Find where the given text appears and provide that cell's center as (X, Y) coordinate. 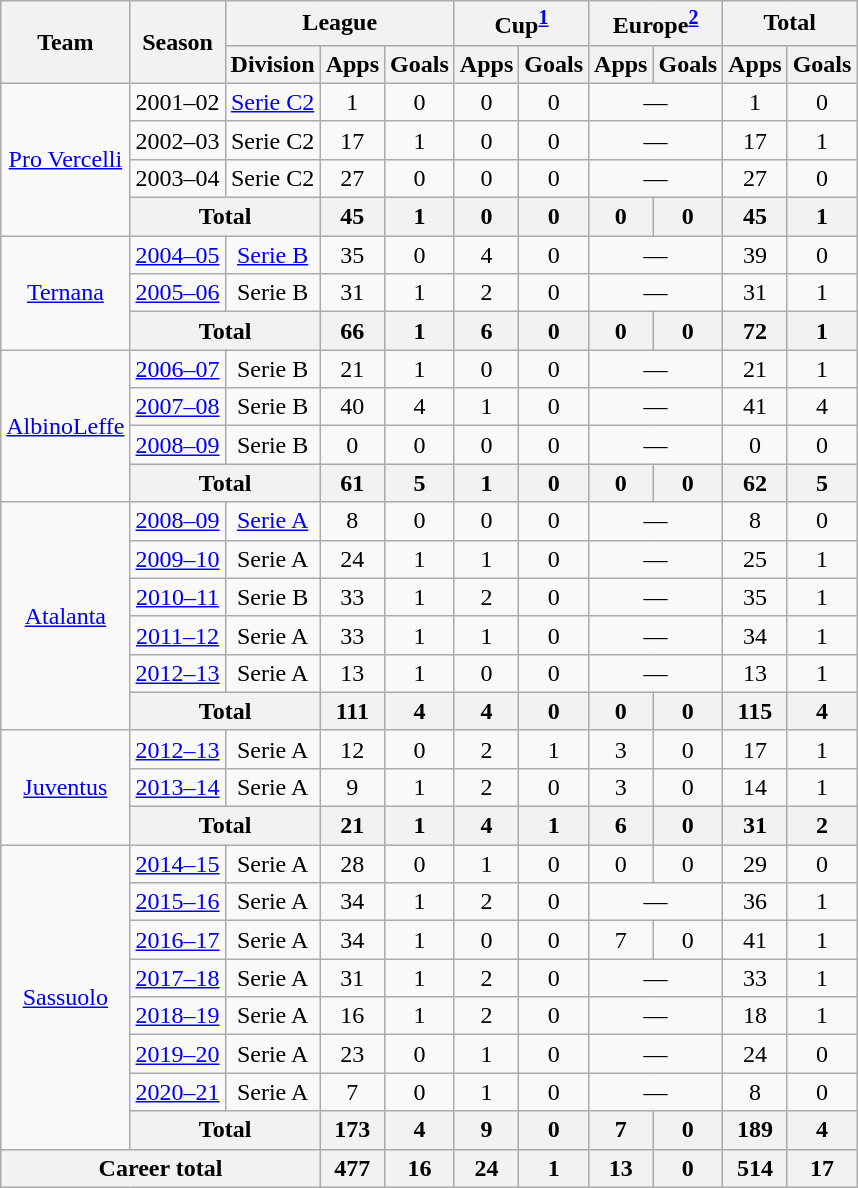
Team (66, 42)
14 (755, 787)
League (340, 24)
62 (755, 483)
25 (755, 559)
2019–20 (178, 1054)
2007–08 (178, 407)
2016–17 (178, 940)
18 (755, 1016)
2015–16 (178, 902)
2001–02 (178, 102)
111 (352, 711)
2005–06 (178, 293)
2017–18 (178, 978)
Career total (160, 1168)
2006–07 (178, 369)
2002–03 (178, 140)
2004–05 (178, 255)
Division (272, 64)
36 (755, 902)
12 (352, 749)
AlbinoLeffe (66, 426)
Pro Vercelli (66, 159)
66 (352, 331)
Atalanta (66, 616)
61 (352, 483)
Sassuolo (66, 997)
72 (755, 331)
Ternana (66, 293)
189 (755, 1130)
Season (178, 42)
Cup1 (521, 24)
39 (755, 255)
115 (755, 711)
2018–19 (178, 1016)
2011–12 (178, 635)
29 (755, 864)
40 (352, 407)
2010–11 (178, 597)
Juventus (66, 787)
2014–15 (178, 864)
28 (352, 864)
2003–04 (178, 178)
23 (352, 1054)
173 (352, 1130)
477 (352, 1168)
514 (755, 1168)
2020–21 (178, 1092)
2009–10 (178, 559)
2013–14 (178, 787)
Europe2 (656, 24)
